Extract the (X, Y) coordinate from the center of the cell holding the provided text.  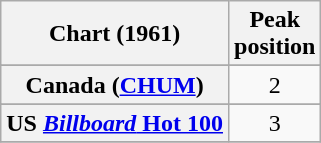
Peakposition (275, 34)
Canada (CHUM) (115, 85)
3 (275, 123)
2 (275, 85)
Chart (1961) (115, 34)
US Billboard Hot 100 (115, 123)
